Scan for the cell matching the given text and deliver its [X, Y] coordinate at center. 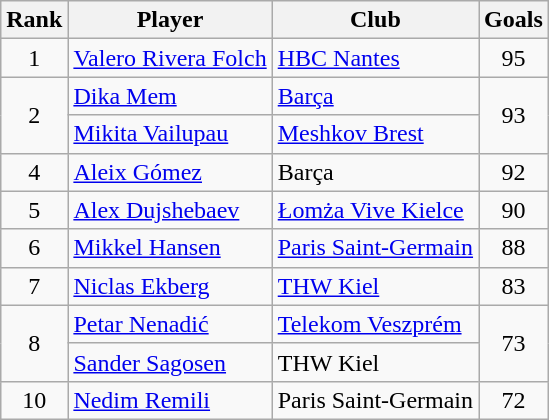
Alex Dujshebaev [170, 210]
Mikita Vailupau [170, 134]
Łomża Vive Kielce [375, 210]
2 [34, 115]
Goals [514, 20]
93 [514, 115]
Petar Nenadić [170, 324]
83 [514, 286]
Club [375, 20]
95 [514, 58]
Telekom Veszprém [375, 324]
HBC Nantes [375, 58]
5 [34, 210]
Meshkov Brest [375, 134]
4 [34, 172]
Niclas Ekberg [170, 286]
7 [34, 286]
1 [34, 58]
Mikkel Hansen [170, 248]
6 [34, 248]
Dika Mem [170, 96]
72 [514, 400]
73 [514, 343]
Valero Rivera Folch [170, 58]
8 [34, 343]
90 [514, 210]
Nedim Remili [170, 400]
88 [514, 248]
92 [514, 172]
Player [170, 20]
Aleix Gómez [170, 172]
Sander Sagosen [170, 362]
10 [34, 400]
Rank [34, 20]
